Pinpoint the cell where the given text exists, returning its (X, Y) midpoint coordinate. 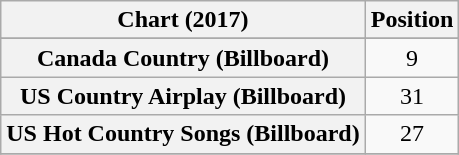
Position (412, 20)
27 (412, 134)
US Hot Country Songs (Billboard) (183, 134)
9 (412, 58)
31 (412, 96)
Canada Country (Billboard) (183, 58)
US Country Airplay (Billboard) (183, 96)
Chart (2017) (183, 20)
